Find where the given text appears and provide that cell's center as (x, y) coordinate. 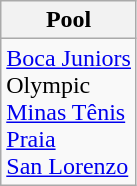
Pool (69, 20)
Boca Juniors Olympic Minas Tênis Praia San Lorenzo (69, 112)
